Return [X, Y] of the center of cell containing provided text 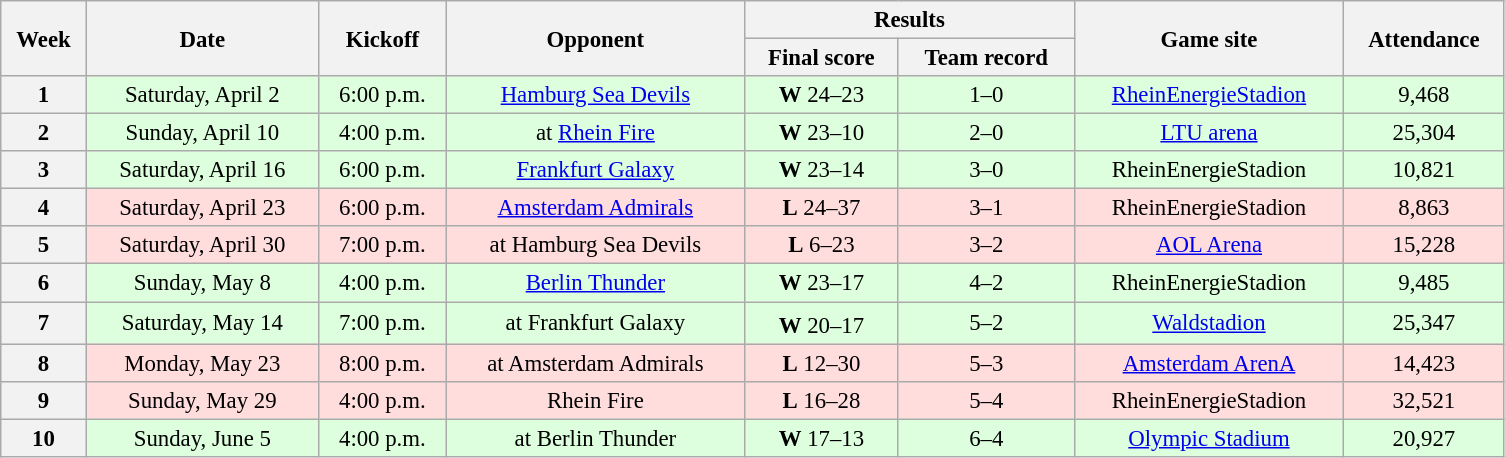
Saturday, April 23 [202, 208]
Sunday, May 8 [202, 283]
5–2 [986, 323]
3–0 [986, 170]
9,485 [1424, 283]
L 24–37 [821, 208]
9,468 [1424, 95]
4–2 [986, 283]
2 [44, 133]
25,347 [1424, 323]
8 [44, 363]
3–2 [986, 245]
at Hamburg Sea Devils [595, 245]
1 [44, 95]
at Amsterdam Admirals [595, 363]
Sunday, June 5 [202, 438]
at Frankfurt Galaxy [595, 323]
6 [44, 283]
Week [44, 38]
8:00 p.m. [382, 363]
L 12–30 [821, 363]
Results [909, 20]
2–0 [986, 133]
Hamburg Sea Devils [595, 95]
5–4 [986, 400]
10 [44, 438]
L 16–28 [821, 400]
Waldstadion [1208, 323]
W 24–23 [821, 95]
LTU arena [1208, 133]
7 [44, 323]
20,927 [1424, 438]
32,521 [1424, 400]
Olympic Stadium [1208, 438]
9 [44, 400]
6–4 [986, 438]
Sunday, May 29 [202, 400]
Saturday, April 30 [202, 245]
Amsterdam ArenA [1208, 363]
Opponent [595, 38]
Kickoff [382, 38]
25,304 [1424, 133]
W 20–17 [821, 323]
Saturday, April 16 [202, 170]
Monday, May 23 [202, 363]
3 [44, 170]
at Rhein Fire [595, 133]
Final score [821, 58]
1–0 [986, 95]
Attendance [1424, 38]
5 [44, 245]
Saturday, May 14 [202, 323]
4 [44, 208]
Saturday, April 2 [202, 95]
Date [202, 38]
14,423 [1424, 363]
W 23–14 [821, 170]
5–3 [986, 363]
Berlin Thunder [595, 283]
AOL Arena [1208, 245]
W 17–13 [821, 438]
Frankfurt Galaxy [595, 170]
3–1 [986, 208]
L 6–23 [821, 245]
8,863 [1424, 208]
15,228 [1424, 245]
Team record [986, 58]
Rhein Fire [595, 400]
W 23–10 [821, 133]
Sunday, April 10 [202, 133]
at Berlin Thunder [595, 438]
10,821 [1424, 170]
W 23–17 [821, 283]
Amsterdam Admirals [595, 208]
Game site [1208, 38]
